Extract the [x, y] coordinate from the center of the cell holding the provided text.  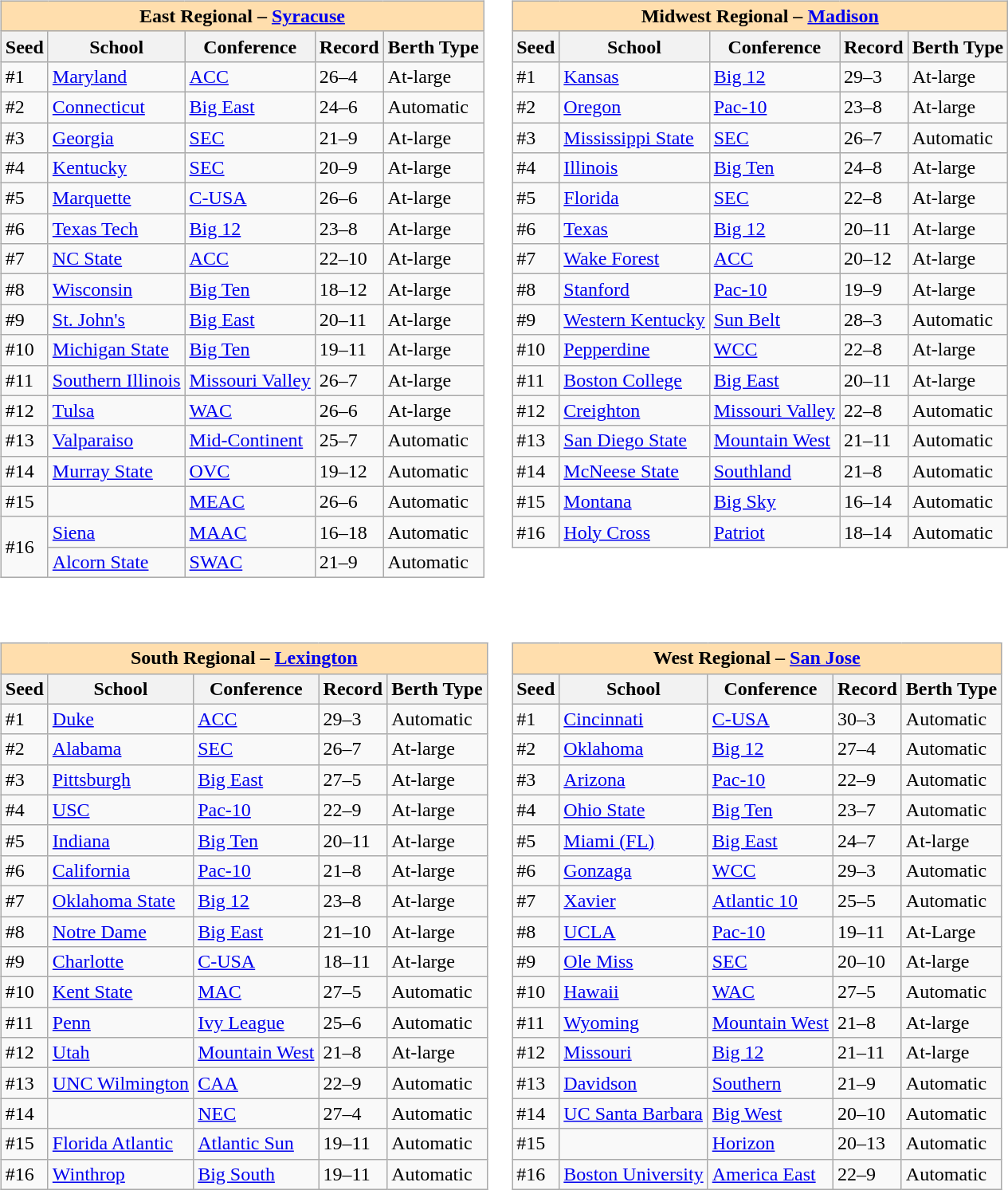
Siena [116, 532]
Indiana [120, 840]
MAC [257, 992]
Charlotte [120, 962]
Atlantic Sun [257, 1144]
UC Santa Barbara [633, 1113]
West Regional – San Jose [757, 658]
Mississippi State [634, 138]
Boston College [634, 380]
Creighton [634, 410]
McNeese State [634, 471]
MEAC [250, 501]
Pepperdine [634, 350]
Wyoming [633, 1023]
SWAC [250, 562]
28–3 [874, 320]
Sun Belt [775, 320]
Boston University [633, 1174]
USC [120, 810]
Davidson [633, 1083]
18–14 [874, 532]
Oklahoma State [120, 901]
30–3 [868, 719]
Western Kentucky [634, 320]
Miami (FL) [633, 840]
Marquette [116, 198]
Hawaii [633, 992]
St. John's [116, 320]
22–10 [349, 259]
26–4 [349, 77]
25–5 [868, 901]
Atlantic 10 [770, 901]
California [120, 870]
16–18 [349, 532]
24–8 [874, 168]
Big Sky [775, 501]
Murray State [116, 471]
Georgia [116, 138]
Big South [257, 1174]
19–12 [349, 471]
Valparaiso [116, 441]
Ohio State [633, 810]
Holy Cross [634, 532]
Texas [634, 229]
16–14 [874, 501]
Penn [120, 1023]
MAAC [250, 532]
Illinois [634, 168]
Kentucky [116, 168]
NC State [116, 259]
NEC [257, 1113]
Arizona [633, 780]
Maryland [116, 77]
Utah [120, 1053]
Wake Forest [634, 259]
Florida Atlantic [120, 1144]
24–7 [868, 840]
Ivy League [257, 1023]
Oregon [634, 107]
UNC Wilmington [120, 1083]
Xavier [633, 901]
At-Large [951, 932]
Wisconsin [116, 289]
25–6 [353, 1023]
UCLA [633, 932]
23–7 [868, 810]
Southland [775, 471]
Texas Tech [116, 229]
Mid-Continent [250, 441]
Big West [770, 1113]
Southern Illinois [116, 380]
Connecticut [116, 107]
24–6 [349, 107]
Kansas [634, 77]
Notre Dame [120, 932]
Midwest Regional – Madison [760, 16]
20–9 [349, 168]
19–9 [874, 289]
Winthrop [120, 1174]
25–7 [349, 441]
Florida [634, 198]
South Regional – Lexington [244, 658]
Oklahoma [633, 749]
18–11 [353, 962]
San Diego State [634, 441]
Gonzaga [633, 870]
Stanford [634, 289]
Tulsa [116, 410]
20–12 [874, 259]
Michigan State [116, 350]
21–10 [353, 932]
18–12 [349, 289]
Alcorn State [116, 562]
OVC [250, 471]
Horizon [770, 1144]
America East [770, 1174]
20–13 [868, 1144]
Cincinnati [633, 719]
East Regional – Syracuse [242, 16]
Ole Miss [633, 962]
CAA [257, 1083]
Patriot [775, 532]
Duke [120, 719]
Southern [770, 1083]
Alabama [120, 749]
Missouri [633, 1053]
Kent State [120, 992]
Montana [634, 501]
Pittsburgh [120, 780]
